Scan for the cell matching the given text and deliver its (X, Y) coordinate at center. 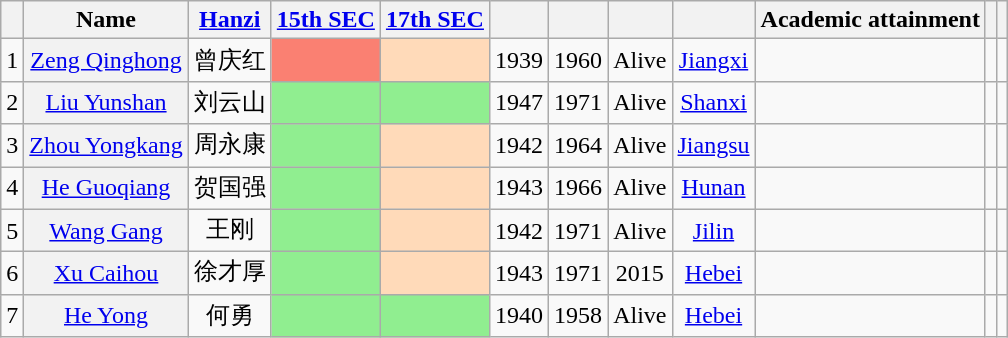
7 (12, 316)
15th SEC (326, 20)
2 (12, 102)
Liu Yunshan (106, 102)
Jiangxi (714, 60)
贺国强 (230, 188)
5 (12, 230)
刘云山 (230, 102)
1939 (518, 60)
4 (12, 188)
Jiangsu (714, 146)
Hanzi (230, 20)
3 (12, 146)
17th SEC (434, 20)
Wang Gang (106, 230)
曾庆红 (230, 60)
Zeng Qinghong (106, 60)
1940 (518, 316)
6 (12, 274)
徐才厚 (230, 274)
Shanxi (714, 102)
1 (12, 60)
周永康 (230, 146)
1966 (578, 188)
王刚 (230, 230)
Zhou Yongkang (106, 146)
Name (106, 20)
1960 (578, 60)
Hunan (714, 188)
1964 (578, 146)
Jilin (714, 230)
何勇 (230, 316)
1947 (518, 102)
2015 (640, 274)
Academic attainment (870, 20)
He Guoqiang (106, 188)
Xu Caihou (106, 274)
1958 (578, 316)
He Yong (106, 316)
